Return the [X, Y] coordinate for the center point of the cell that contains the specified text.  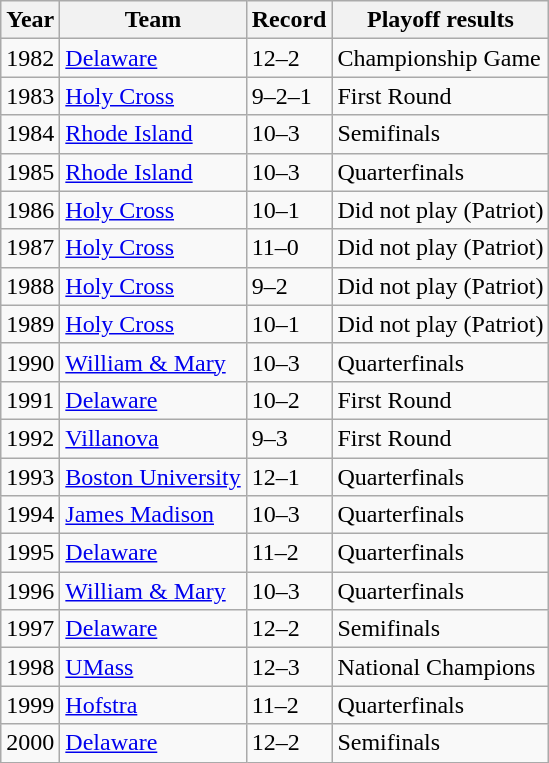
James Madison [153, 515]
10–2 [289, 400]
11–0 [289, 248]
1986 [30, 210]
1994 [30, 515]
1992 [30, 438]
1983 [30, 96]
1988 [30, 286]
12–3 [289, 667]
National Champions [440, 667]
1997 [30, 629]
Team [153, 20]
1982 [30, 58]
9–2 [289, 286]
1984 [30, 134]
1998 [30, 667]
1990 [30, 362]
1993 [30, 477]
1999 [30, 705]
1996 [30, 591]
1987 [30, 248]
1991 [30, 400]
Championship Game [440, 58]
Hofstra [153, 705]
1995 [30, 553]
1989 [30, 324]
9–2–1 [289, 96]
Boston University [153, 477]
2000 [30, 743]
Record [289, 20]
12–1 [289, 477]
Year [30, 20]
Villanova [153, 438]
1985 [30, 172]
UMass [153, 667]
9–3 [289, 438]
Playoff results [440, 20]
